Detect which cell encompasses the target text, then output its (x, y) center coordinate. 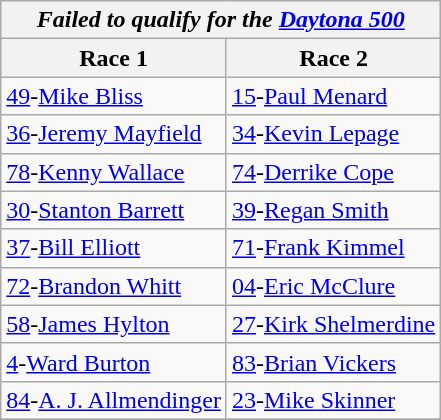
36-Jeremy Mayfield (114, 134)
84-A. J. Allmendinger (114, 400)
71-Frank Kimmel (333, 248)
04-Eric McClure (333, 286)
Failed to qualify for the Daytona 500 (221, 20)
27-Kirk Shelmerdine (333, 324)
39-Regan Smith (333, 210)
Race 1 (114, 58)
78-Kenny Wallace (114, 172)
72-Brandon Whitt (114, 286)
58-James Hylton (114, 324)
30-Stanton Barrett (114, 210)
83-Brian Vickers (333, 362)
4-Ward Burton (114, 362)
74-Derrike Cope (333, 172)
34-Kevin Lepage (333, 134)
Race 2 (333, 58)
23-Mike Skinner (333, 400)
37-Bill Elliott (114, 248)
49-Mike Bliss (114, 96)
15-Paul Menard (333, 96)
